Find where the given text appears and provide that cell's center as [x, y] coordinate. 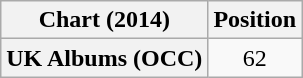
Chart (2014) [104, 20]
Position [255, 20]
62 [255, 58]
UK Albums (OCC) [104, 58]
